Identify which cell holds the provided text, then report its (x, y) central coordinate. 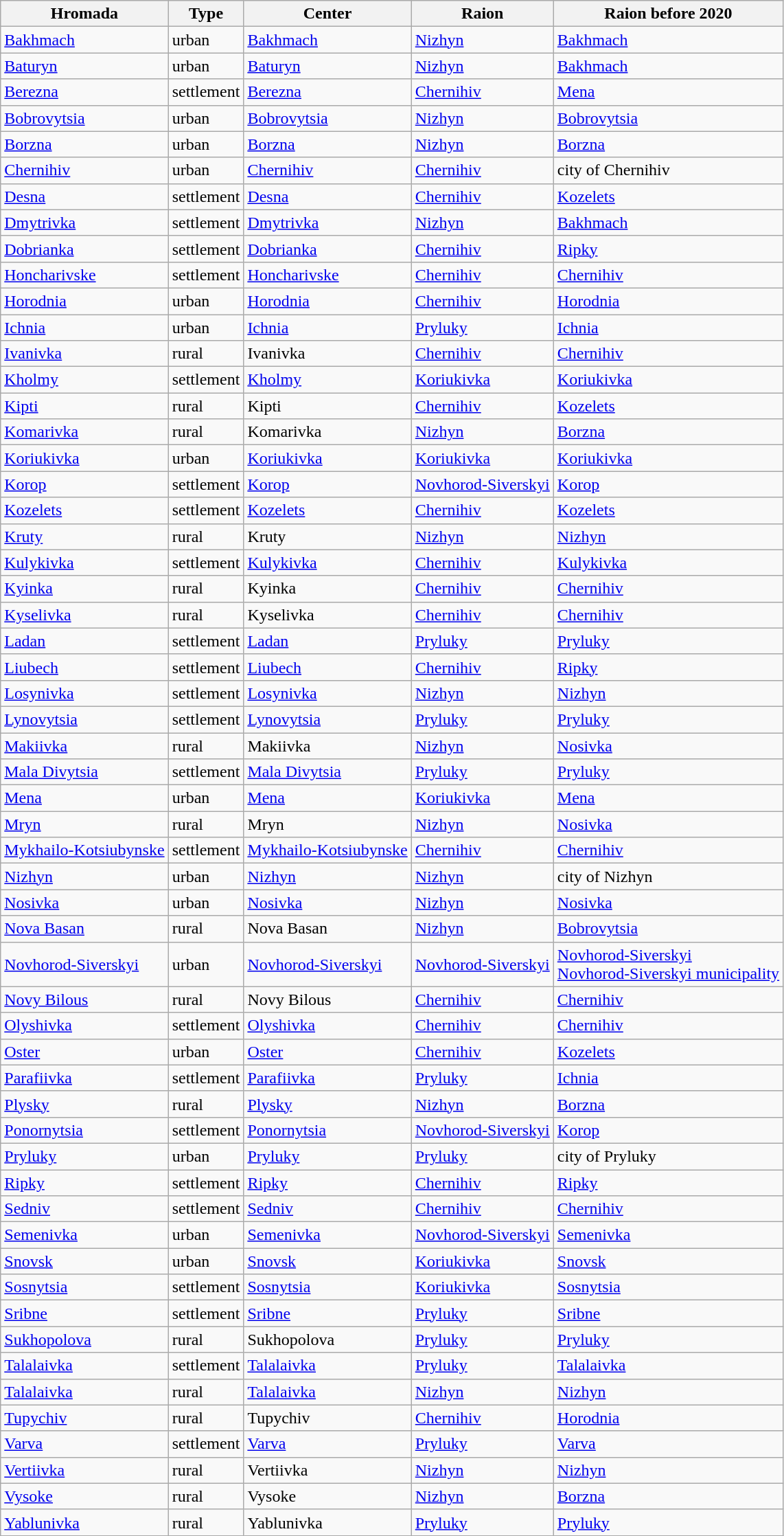
Hromada (84, 14)
Raion (482, 14)
Raion before 2020 (668, 14)
Type (206, 14)
city of Chernihiv (668, 170)
city of Pryluky (668, 1156)
city of Nizhyn (668, 877)
Center (327, 14)
Novhorod-Siverskyi Novhorod-Siverskyi municipality (668, 964)
